Extract the [x, y] coordinate from the center of the cell holding the provided text.  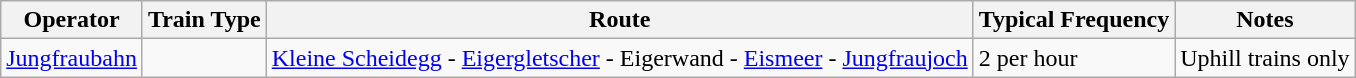
2 per hour [1074, 58]
Operator [72, 20]
Jungfraubahn [72, 58]
Kleine Scheidegg - Eigergletscher - Eigerwand - Eismeer - Jungfraujoch [620, 58]
Train Type [204, 20]
Notes [1265, 20]
Route [620, 20]
Uphill trains only [1265, 58]
Typical Frequency [1074, 20]
